Pinpoint the cell where the given text exists, returning its [X, Y] midpoint coordinate. 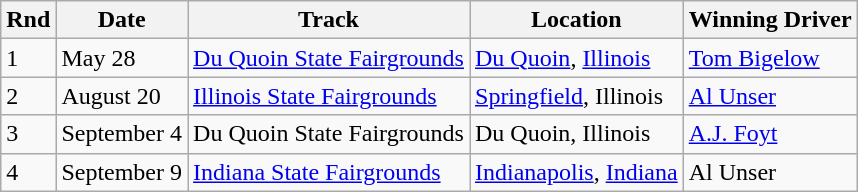
Illinois State Fairgrounds [329, 96]
3 [28, 134]
August 20 [122, 96]
May 28 [122, 58]
A.J. Foyt [770, 134]
4 [28, 172]
Tom Bigelow [770, 58]
Date [122, 20]
Indiana State Fairgrounds [329, 172]
September 4 [122, 134]
Track [329, 20]
2 [28, 96]
Springfield, Illinois [577, 96]
Winning Driver [770, 20]
September 9 [122, 172]
Indianapolis, Indiana [577, 172]
1 [28, 58]
Location [577, 20]
Rnd [28, 20]
